For the text-containing cell, return its midpoint in [X, Y] coordinate format. 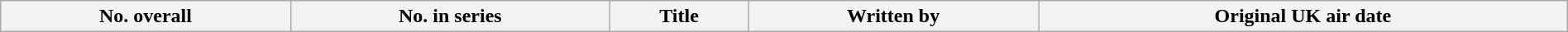
Title [680, 16]
No. in series [450, 16]
No. overall [146, 16]
Written by [893, 16]
Original UK air date [1303, 16]
